Identify which cell holds the provided text, then report its (x, y) central coordinate. 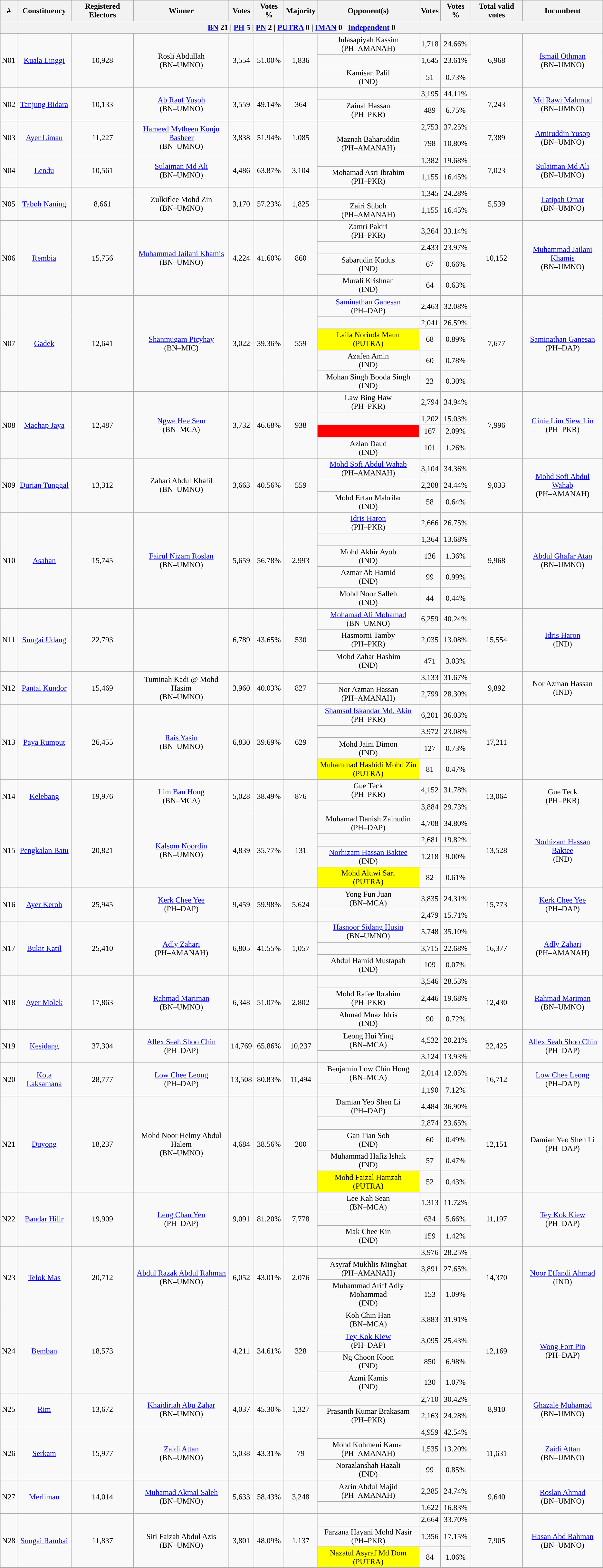
63.87% (269, 171)
Sungai Rambai (44, 1541)
N04 (9, 171)
159 (430, 1236)
38.49% (269, 796)
38.56% (269, 1144)
43.65% (269, 640)
Fairul Nizam Roslan(BN–UMNO) (181, 560)
0.07% (455, 965)
31.67% (455, 677)
N17 (9, 948)
Muhamad Akmal Saleh(BN–UMNO) (181, 1497)
Sabarudin Kudus(IND) (368, 264)
0.49% (455, 1140)
N16 (9, 904)
79 (301, 1453)
Mohd Noor Helmy Abdul Halem(BN–UMNO) (181, 1144)
31.78% (455, 790)
6,805 (242, 948)
10.80% (455, 144)
Zahari Abdul Khalil(BN–UMNO) (181, 485)
Registered Electors (102, 11)
5,038 (242, 1453)
Shamsul Iskandar Md. Akin(PH–PKR) (368, 715)
Amiruddin Yusop(BN–UMNO) (563, 137)
82 (430, 877)
Hasan Abd Rahman(BN–UMNO) (563, 1541)
Muhammad Ariff Adly Mohammad(IND) (368, 1294)
23.61% (455, 61)
3,663 (242, 485)
43.01% (269, 1277)
2,664 (430, 1520)
11,227 (102, 137)
3,170 (242, 204)
13.68% (455, 540)
Maznah Baharuddin(PH–AMANAH) (368, 144)
850 (430, 1361)
5,539 (496, 204)
6.75% (455, 110)
Hasmorni Tamby(PH–PKR) (368, 640)
Abdul Ghafar Atan(BN–UMNO) (563, 560)
Kelebang (44, 796)
N10 (9, 560)
Siti Faizah Abdul Azis(BN–UMNO) (181, 1541)
3,884 (430, 807)
52 (430, 1181)
Prasanth Kumar Brakasam(PH–PKR) (368, 1416)
Md Rawi Mahmud(BN–UMNO) (563, 104)
Hasnoor Sidang Husin(BN–UMNO) (368, 932)
0.30% (455, 381)
Ayer Molek (44, 1002)
13.20% (455, 1449)
Norazlanshah Hazali(IND) (368, 1470)
24.31% (455, 899)
0.61% (455, 877)
51.94% (269, 137)
Farzana Hayani Mohd Nasir(PH–PKR) (368, 1536)
6,052 (242, 1277)
Ngwe Hee Sem(BN–MCA) (181, 425)
530 (301, 640)
39.36% (269, 344)
Abdul Hamid Mustapah(IND) (368, 965)
0.43% (455, 1181)
Azafen Amin(IND) (368, 360)
13.93% (455, 1056)
23.65% (455, 1123)
51 (430, 77)
26.59% (455, 323)
N24 (9, 1351)
2,163 (430, 1416)
3,732 (242, 425)
15,745 (102, 560)
860 (301, 258)
Kalsom Noordin(BN–UMNO) (181, 850)
Kota Laksamana (44, 1079)
Mohd Rafee Ibrahim(PH–PKR) (368, 998)
4,486 (242, 171)
10,561 (102, 171)
14,014 (102, 1497)
7,996 (496, 425)
Ahmad Muaz Idris(IND) (368, 1019)
2.09% (455, 431)
N23 (9, 1277)
N01 (9, 61)
3,960 (242, 688)
6,789 (242, 640)
15,469 (102, 688)
Mak Chee Kin(IND) (368, 1236)
Machap Jaya (44, 425)
23.08% (455, 731)
Noor Effandi Ahmad(IND) (563, 1277)
Taboh Naning (44, 204)
Winner (181, 11)
Bandar Hilir (44, 1219)
44 (430, 598)
31.91% (455, 1319)
471 (430, 661)
28,777 (102, 1079)
Nazatul Asyraf Md Dom(PUTRA) (368, 1557)
15,977 (102, 1453)
37.25% (455, 127)
11,631 (496, 1453)
12,430 (496, 1002)
N09 (9, 485)
1,356 (430, 1536)
Rim (44, 1410)
1.26% (455, 448)
489 (430, 110)
N06 (9, 258)
131 (301, 850)
4,684 (242, 1144)
Ayer Limau (44, 137)
Yong Fun Juan(BN–MCA) (368, 899)
2,041 (430, 323)
2,874 (430, 1123)
28.53% (455, 981)
Ng Choon Koon(IND) (368, 1361)
2,433 (430, 248)
22,793 (102, 640)
15,756 (102, 258)
938 (301, 425)
Leong Hui Ying(BN–MCA) (368, 1040)
0.89% (455, 339)
2,799 (430, 694)
Asyraf Mukhlis Minghat(PH–AMANAH) (368, 1269)
Pantai Kundor (44, 688)
N03 (9, 137)
Mohd Noor Salleh(IND) (368, 598)
Mohd Akhir Ayob(IND) (368, 556)
Rais Yasin(BN–UMNO) (181, 742)
25,410 (102, 948)
2,794 (430, 402)
1,085 (301, 137)
34.61% (269, 1351)
7,905 (496, 1541)
1,345 (430, 193)
Azmar Ab Hamid(IND) (368, 577)
Law Bing Haw(PH–PKR) (368, 402)
1,057 (301, 948)
Ab Rauf Yusoh(BN–UMNO) (181, 104)
N08 (9, 425)
1.07% (455, 1382)
0.99% (455, 577)
2,014 (430, 1073)
16,712 (496, 1079)
4,484 (430, 1107)
41.60% (269, 258)
Azlan Daud(IND) (368, 448)
Bukit Katil (44, 948)
51.00% (269, 61)
N05 (9, 204)
Gadek (44, 344)
17,863 (102, 1002)
81.20% (269, 1219)
200 (301, 1144)
3,801 (242, 1541)
N11 (9, 640)
10,928 (102, 61)
Khaidiriah Abu Zahar(BN–UMNO) (181, 1410)
Zulkiflee Mohd Zin(BN–UMNO) (181, 204)
57 (430, 1161)
N20 (9, 1079)
364 (301, 104)
2,446 (430, 998)
35.10% (455, 932)
Mohamad Ali Mohamad(BN–UMNO) (368, 619)
11,197 (496, 1219)
40.56% (269, 485)
Mohd Jaini Dimon(IND) (368, 748)
798 (430, 144)
16,377 (496, 948)
4,037 (242, 1410)
4,708 (430, 823)
Durian Tunggal (44, 485)
N15 (9, 850)
45.30% (269, 1410)
7,389 (496, 137)
4,959 (430, 1432)
20,712 (102, 1277)
36.03% (455, 715)
109 (430, 965)
3,022 (242, 344)
10,152 (496, 258)
12,151 (496, 1144)
# (9, 11)
15,554 (496, 640)
12,169 (496, 1351)
3,835 (430, 899)
Tanjung Bidara (44, 104)
1,364 (430, 540)
40.03% (269, 688)
30.42% (455, 1399)
5.66% (455, 1219)
Incumbent (563, 11)
136 (430, 556)
Muhamad Danish Zainudin(PH–DAP) (368, 823)
15.03% (455, 419)
3,972 (430, 731)
0.85% (455, 1470)
10,237 (301, 1046)
6,348 (242, 1002)
46.68% (269, 425)
84 (430, 1557)
N19 (9, 1046)
Roslan Ahmad(BN–UMNO) (563, 1497)
827 (301, 688)
Laila Norinda Maun(PUTRA) (368, 339)
2,479 (430, 915)
N18 (9, 1002)
3,715 (430, 948)
629 (301, 742)
3,195 (430, 94)
Telok Mas (44, 1277)
N02 (9, 104)
Kuala Linggi (44, 61)
49.14% (269, 104)
80.83% (269, 1079)
43.31% (269, 1453)
Azrin Abdul Majid(PH–AMANAH) (368, 1491)
32.08% (455, 306)
28.25% (455, 1252)
9,640 (496, 1497)
15,773 (496, 904)
167 (430, 431)
Tuminah Kadi @ Mohd Hasim(BN–UMNO) (181, 688)
67 (430, 264)
27.65% (455, 1269)
26,455 (102, 742)
876 (301, 796)
3.03% (455, 661)
5,624 (301, 904)
Leng Chau Yen(PH–DAP) (181, 1219)
3,133 (430, 677)
1,622 (430, 1507)
39.69% (269, 742)
N14 (9, 796)
9.00% (455, 857)
Idris Haron(PH–PKR) (368, 523)
57.23% (269, 204)
11,494 (301, 1079)
N27 (9, 1497)
36.90% (455, 1107)
1.09% (455, 1294)
Paya Rumput (44, 742)
3,838 (242, 137)
22.68% (455, 948)
13,528 (496, 850)
12.05% (455, 1073)
1,313 (430, 1203)
8,910 (496, 1410)
Rosli Abdullah(BN–UMNO) (181, 61)
1,218 (430, 857)
44.11% (455, 94)
Koh Chin Han(BN–MCA) (368, 1319)
28.30% (455, 694)
130 (430, 1382)
Bemban (44, 1351)
2,035 (430, 640)
Mohan Singh Booda Singh(IND) (368, 381)
1,825 (301, 204)
19,976 (102, 796)
101 (430, 448)
3,976 (430, 1252)
2,385 (430, 1491)
59.98% (269, 904)
24.44% (455, 485)
3,248 (301, 1497)
Mohd Kohmeni Kamal(PH–AMANAH) (368, 1449)
90 (430, 1019)
6,968 (496, 61)
Lim Ban Hong(BN–MCA) (181, 796)
Zamri Pakiri(PH–PKR) (368, 231)
11,837 (102, 1541)
4,211 (242, 1351)
Nor Azman Hassan(PH–AMANAH) (368, 694)
1.36% (455, 556)
13,064 (496, 796)
1,137 (301, 1541)
2,208 (430, 485)
48.09% (269, 1541)
153 (430, 1294)
5,633 (242, 1497)
13,508 (242, 1079)
12,641 (102, 344)
18,237 (102, 1144)
34.94% (455, 402)
2,463 (430, 306)
19,909 (102, 1219)
81 (430, 769)
N21 (9, 1144)
Asahan (44, 560)
11.72% (455, 1203)
Shanmugam Ptcyhay(BN–MIC) (181, 344)
0.72% (455, 1019)
4,152 (430, 790)
2,666 (430, 523)
1,202 (430, 419)
Ayer Keroh (44, 904)
13.08% (455, 640)
40.24% (455, 619)
41.55% (269, 948)
3,554 (242, 61)
Lee Kah Sean(BN–MCA) (368, 1203)
328 (301, 1351)
Lendu (44, 171)
13,312 (102, 485)
Ginie Lim Siew Lin(PH–PKR) (563, 425)
37,304 (102, 1046)
2,753 (430, 127)
Opponent(s) (368, 11)
5,748 (430, 932)
15.71% (455, 915)
7,677 (496, 344)
Abdul Razak Abdul Rahman(BN–UMNO) (181, 1277)
34.80% (455, 823)
7.12% (455, 1090)
2,681 (430, 840)
0.64% (455, 502)
24.66% (455, 44)
2,076 (301, 1277)
Constituency (44, 11)
5,028 (242, 796)
20,821 (102, 850)
9,459 (242, 904)
35.77% (269, 850)
Sungai Udang (44, 640)
Gan Tian Soh(IND) (368, 1140)
127 (430, 748)
14,370 (496, 1277)
16.83% (455, 1507)
65.86% (269, 1046)
10,133 (102, 104)
BN 21 | PH 5 | PN 2 | PUTRA 0 | IMAN 0 | Independent 0 (301, 27)
Julasapiyah Kassim(PH–AMANAH) (368, 44)
7,243 (496, 104)
0.44% (455, 598)
Nor Azman Hassan(IND) (563, 688)
1,645 (430, 61)
6.98% (455, 1361)
58 (430, 502)
Murali Krishnan(IND) (368, 285)
23.97% (455, 248)
N22 (9, 1219)
3,095 (430, 1341)
29.73% (455, 807)
Rembia (44, 258)
Idris Haron(IND) (563, 640)
0.66% (455, 264)
Majority (301, 11)
25,945 (102, 904)
6,201 (430, 715)
33.14% (455, 231)
51.07% (269, 1002)
Total valid votes (496, 11)
N26 (9, 1453)
12,487 (102, 425)
Merlimau (44, 1497)
8,661 (102, 204)
2,993 (301, 560)
19.82% (455, 840)
Mohamad Asri Ibrahim(PH–PKR) (368, 177)
6,830 (242, 742)
N13 (9, 742)
Mohd Aluwi Sari(PUTRA) (368, 877)
33.70% (455, 1520)
Pengkalan Batu (44, 850)
1,382 (430, 160)
3,124 (430, 1056)
0.63% (455, 285)
Duyong (44, 1144)
Mohd Erfan Mahrilar(IND) (368, 502)
4,224 (242, 258)
18,573 (102, 1351)
Muhammad Hafiz Ishak(IND) (368, 1161)
1,327 (301, 1410)
3,891 (430, 1269)
9,033 (496, 485)
N12 (9, 688)
1.06% (455, 1557)
N28 (9, 1541)
17,211 (496, 742)
Mohd Zahar Hashim(IND) (368, 661)
Muhammad Hashidi Mohd Zin(PUTRA) (368, 769)
4,532 (430, 1040)
9,892 (496, 688)
14,769 (242, 1046)
0.78% (455, 360)
Serkam (44, 1453)
Wong Fort Pin(PH–DAP) (563, 1351)
1.42% (455, 1236)
3,546 (430, 981)
Hameed Mytheen Kunju Basheer(BN–UMNO) (181, 137)
Kamisan Palil(IND) (368, 77)
1,836 (301, 61)
N25 (9, 1410)
22,425 (496, 1046)
34.36% (455, 468)
1,718 (430, 44)
17.15% (455, 1536)
64 (430, 285)
26.75% (455, 523)
1,190 (430, 1090)
6,259 (430, 619)
Latipah Omar(BN–UMNO) (563, 204)
N07 (9, 344)
7,778 (301, 1219)
7,023 (496, 171)
23 (430, 381)
5,659 (242, 560)
Kesidang (44, 1046)
68 (430, 339)
42.54% (455, 1432)
Zainal Hassan(PH–PKR) (368, 110)
Azmi Kamis(IND) (368, 1382)
Mohd Faizal Hamzah(PUTRA) (368, 1181)
3,883 (430, 1319)
Zairi Suboh(PH–AMANAH) (368, 210)
634 (430, 1219)
9,968 (496, 560)
56.78% (269, 560)
3,559 (242, 104)
2,802 (301, 1002)
Ghazale Muhamad(BN–UMNO) (563, 1410)
24.74% (455, 1491)
2,710 (430, 1399)
4,839 (242, 850)
9,091 (242, 1219)
Ismail Othman(BN–UMNO) (563, 61)
1,535 (430, 1449)
58.43% (269, 1497)
Benjamin Low Chin Hong(BN–MCA) (368, 1073)
13,672 (102, 1410)
25.43% (455, 1341)
20.21% (455, 1040)
3,364 (430, 231)
